Pinpoint the cell where the given text exists, returning its (X, Y) midpoint coordinate. 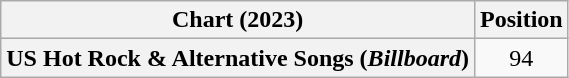
94 (521, 58)
US Hot Rock & Alternative Songs (Billboard) (238, 58)
Position (521, 20)
Chart (2023) (238, 20)
